Search for the cell housing the specified text and yield its (x, y) center coordinate. 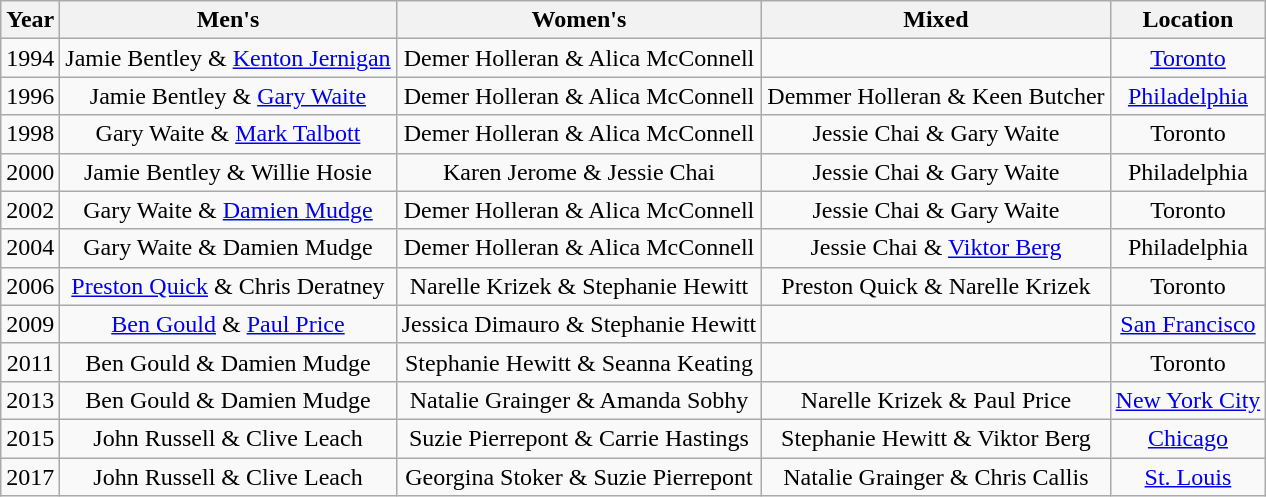
San Francisco (1188, 324)
2009 (30, 324)
2013 (30, 400)
Women's (579, 20)
Men's (228, 20)
New York City (1188, 400)
Mixed (936, 20)
1998 (30, 134)
2004 (30, 248)
Preston Quick & Chris Deratney (228, 286)
Natalie Grainger & Amanda Sobhy (579, 400)
St. Louis (1188, 477)
2011 (30, 362)
Location (1188, 20)
Preston Quick & Narelle Krizek (936, 286)
Georgina Stoker & Suzie Pierrepont (579, 477)
2006 (30, 286)
1994 (30, 58)
Jessica Dimauro & Stephanie Hewitt (579, 324)
2017 (30, 477)
Jamie Bentley & Kenton Jernigan (228, 58)
1996 (30, 96)
Gary Waite & Mark Talbott (228, 134)
Natalie Grainger & Chris Callis (936, 477)
Demmer Holleran & Keen Butcher (936, 96)
Chicago (1188, 438)
2002 (30, 210)
Year (30, 20)
Narelle Krizek & Stephanie Hewitt (579, 286)
Suzie Pierrepont & Carrie Hastings (579, 438)
Ben Gould & Paul Price (228, 324)
Jamie Bentley & Gary Waite (228, 96)
Narelle Krizek & Paul Price (936, 400)
Stephanie Hewitt & Viktor Berg (936, 438)
Jamie Bentley & Willie Hosie (228, 172)
Stephanie Hewitt & Seanna Keating (579, 362)
2000 (30, 172)
Karen Jerome & Jessie Chai (579, 172)
Jessie Chai & Viktor Berg (936, 248)
2015 (30, 438)
